Find where the given text appears and provide that cell's center as (x, y) coordinate. 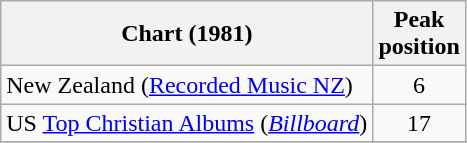
Peakposition (419, 34)
New Zealand (Recorded Music NZ) (187, 85)
US Top Christian Albums (Billboard) (187, 123)
6 (419, 85)
17 (419, 123)
Chart (1981) (187, 34)
